Detect which cell encompasses the target text, then output its [X, Y] center coordinate. 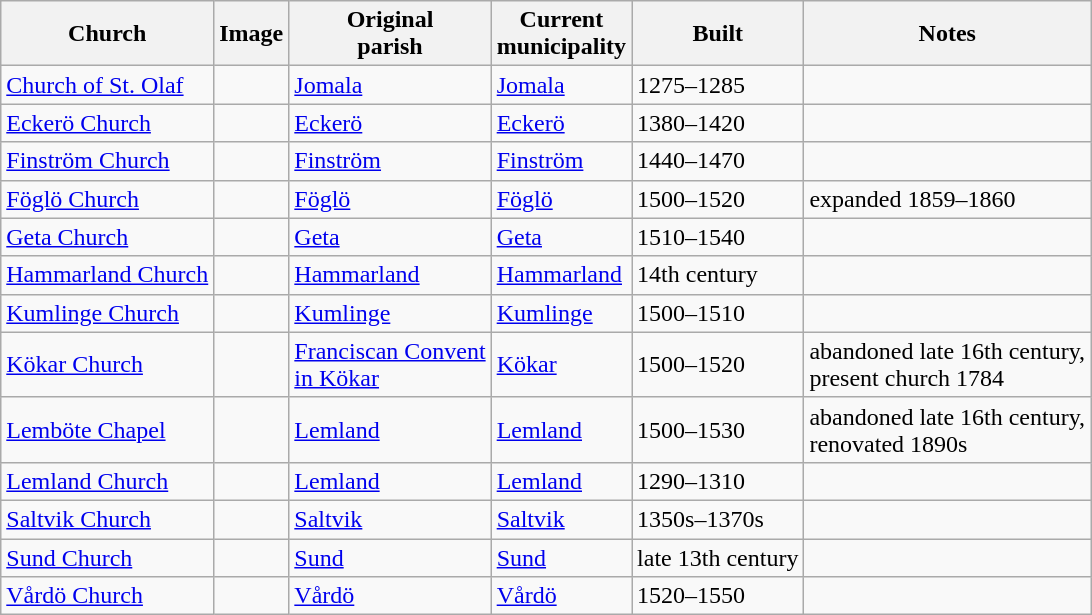
Kökar Church [108, 364]
Notes [948, 34]
Image [252, 34]
1500–1510 [718, 313]
Lemböte Chapel [108, 430]
Franciscan Convent in Kökar [390, 364]
Church [108, 34]
Geta Church [108, 237]
1440–1470 [718, 161]
late 13th century [718, 557]
Kökar [561, 364]
Original parish [390, 34]
Kumlinge Church [108, 313]
Built [718, 34]
abandoned late 16th century, renovated 1890s [948, 430]
abandoned late 16th century, present church 1784 [948, 364]
Church of St. Olaf [108, 85]
1350s–1370s [718, 519]
Saltvik Church [108, 519]
Lemland Church [108, 481]
Föglö Church [108, 199]
14th century [718, 275]
Vårdö Church [108, 596]
1510–1540 [718, 237]
1275–1285 [718, 85]
Finström Church [108, 161]
expanded 1859–1860 [948, 199]
Sund Church [108, 557]
1520–1550 [718, 596]
1500–1530 [718, 430]
1380–1420 [718, 123]
1290–1310 [718, 481]
Hammarland Church [108, 275]
Eckerö Church [108, 123]
Current municipality [561, 34]
